Output the (x, y) coordinate of the center of the cell containing the given text.  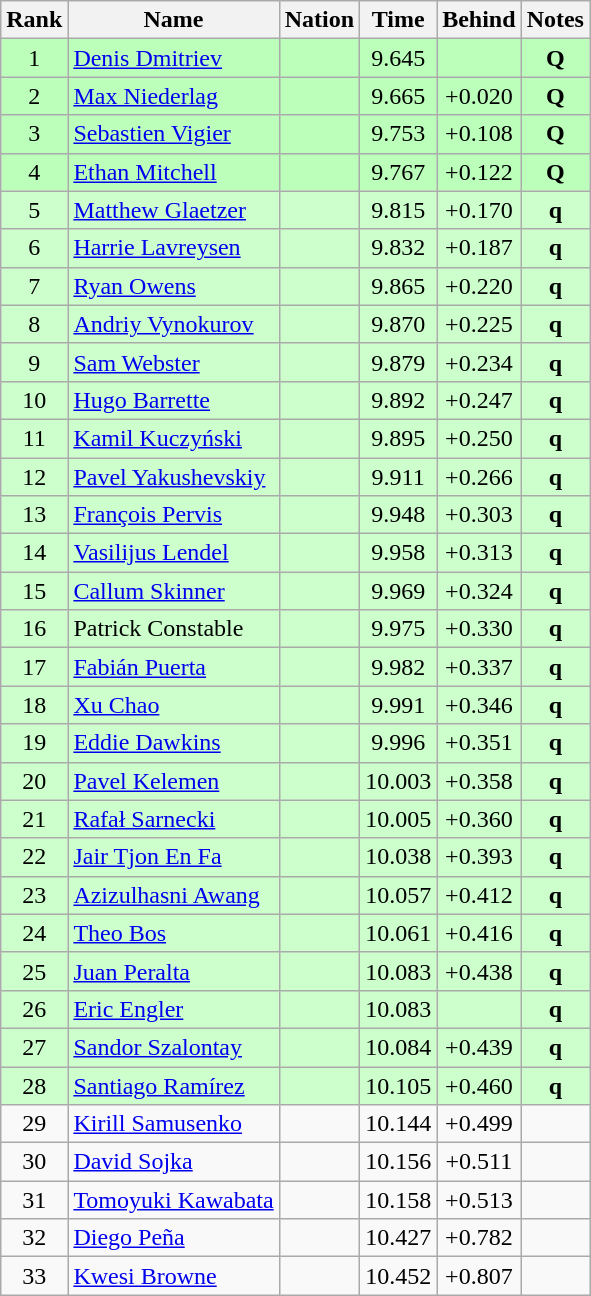
Kamil Kuczyński (174, 438)
+0.360 (479, 819)
7 (34, 286)
+0.438 (479, 971)
+0.220 (479, 286)
+0.266 (479, 477)
10.038 (398, 857)
9.991 (398, 705)
9.645 (398, 58)
Azizulhasni Awang (174, 895)
+0.250 (479, 438)
Juan Peralta (174, 971)
+0.511 (479, 1162)
1 (34, 58)
+0.247 (479, 400)
+0.351 (479, 743)
+0.499 (479, 1124)
Vasilijus Lendel (174, 553)
10.427 (398, 1238)
9.982 (398, 667)
29 (34, 1124)
8 (34, 324)
9.753 (398, 134)
+0.108 (479, 134)
9.895 (398, 438)
Tomoyuki Kawabata (174, 1200)
25 (34, 971)
3 (34, 134)
Kwesi Browne (174, 1276)
+0.460 (479, 1085)
18 (34, 705)
+0.187 (479, 248)
Rank (34, 20)
31 (34, 1200)
+0.303 (479, 515)
Diego Peña (174, 1238)
+0.330 (479, 629)
16 (34, 629)
9 (34, 362)
+0.020 (479, 96)
9.996 (398, 743)
9.832 (398, 248)
27 (34, 1047)
Sam Webster (174, 362)
Name (174, 20)
Ethan Mitchell (174, 172)
+0.439 (479, 1047)
Denis Dmitriev (174, 58)
22 (34, 857)
Andriy Vynokurov (174, 324)
Notes (555, 20)
9.870 (398, 324)
Hugo Barrette (174, 400)
Nation (319, 20)
Matthew Glaetzer (174, 210)
+0.324 (479, 591)
10.057 (398, 895)
2 (34, 96)
Kirill Samusenko (174, 1124)
+0.412 (479, 895)
20 (34, 781)
+0.337 (479, 667)
12 (34, 477)
Max Niederlag (174, 96)
21 (34, 819)
Pavel Kelemen (174, 781)
Jair Tjon En Fa (174, 857)
François Pervis (174, 515)
9.969 (398, 591)
5 (34, 210)
Santiago Ramírez (174, 1085)
Xu Chao (174, 705)
9.958 (398, 553)
10 (34, 400)
+0.225 (479, 324)
9.948 (398, 515)
+0.170 (479, 210)
23 (34, 895)
24 (34, 933)
10.105 (398, 1085)
+0.358 (479, 781)
9.767 (398, 172)
10.003 (398, 781)
+0.782 (479, 1238)
+0.513 (479, 1200)
Sandor Szalontay (174, 1047)
Ryan Owens (174, 286)
10.156 (398, 1162)
+0.393 (479, 857)
+0.122 (479, 172)
9.865 (398, 286)
10.005 (398, 819)
11 (34, 438)
19 (34, 743)
14 (34, 553)
Sebastien Vigier (174, 134)
+0.313 (479, 553)
9.879 (398, 362)
10.452 (398, 1276)
4 (34, 172)
32 (34, 1238)
David Sojka (174, 1162)
Harrie Lavreysen (174, 248)
Rafał Sarnecki (174, 819)
9.665 (398, 96)
10.084 (398, 1047)
Time (398, 20)
+0.234 (479, 362)
9.892 (398, 400)
30 (34, 1162)
6 (34, 248)
26 (34, 1009)
13 (34, 515)
10.158 (398, 1200)
+0.416 (479, 933)
Callum Skinner (174, 591)
Theo Bos (174, 933)
Pavel Yakushevskiy (174, 477)
15 (34, 591)
+0.346 (479, 705)
9.911 (398, 477)
10.144 (398, 1124)
+0.807 (479, 1276)
17 (34, 667)
Eddie Dawkins (174, 743)
9.975 (398, 629)
33 (34, 1276)
Patrick Constable (174, 629)
10.061 (398, 933)
Eric Engler (174, 1009)
9.815 (398, 210)
28 (34, 1085)
Behind (479, 20)
Fabián Puerta (174, 667)
